Capture the cell that displays the provided text and extract its [X, Y] central coordinate. 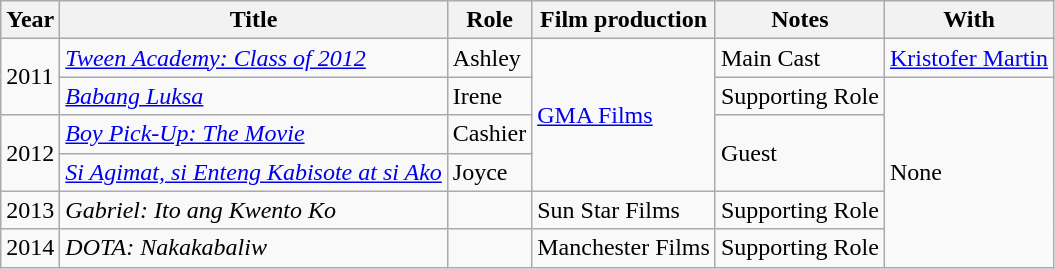
Irene [489, 96]
2013 [30, 210]
Gabriel: Ito ang Kwento Ko [254, 210]
Boy Pick-Up: The Movie [254, 134]
Guest [800, 153]
Joyce [489, 172]
Cashier [489, 134]
DOTA: Nakakabaliw [254, 248]
None [968, 172]
Title [254, 20]
Tween Academy: Class of 2012 [254, 58]
Main Cast [800, 58]
Notes [800, 20]
Manchester Films [624, 248]
Kristofer Martin [968, 58]
2012 [30, 153]
Role [489, 20]
2014 [30, 248]
2011 [30, 77]
GMA Films [624, 115]
Ashley [489, 58]
Babang Luksa [254, 96]
Film production [624, 20]
Si Agimat, si Enteng Kabisote at si Ako [254, 172]
Sun Star Films [624, 210]
Year [30, 20]
With [968, 20]
